Identify which cell holds the provided text, then report its (X, Y) central coordinate. 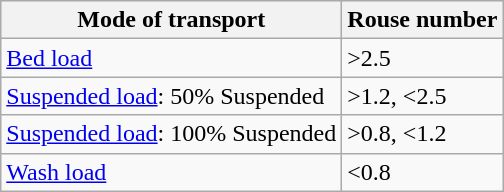
Bed load (172, 58)
Wash load (172, 172)
Suspended load: 100% Suspended (172, 134)
>0.8, <1.2 (422, 134)
Rouse number (422, 20)
>1.2, <2.5 (422, 96)
>2.5 (422, 58)
Mode of transport (172, 20)
Suspended load: 50% Suspended (172, 96)
<0.8 (422, 172)
